Identify which cell holds the provided text, then report its [X, Y] central coordinate. 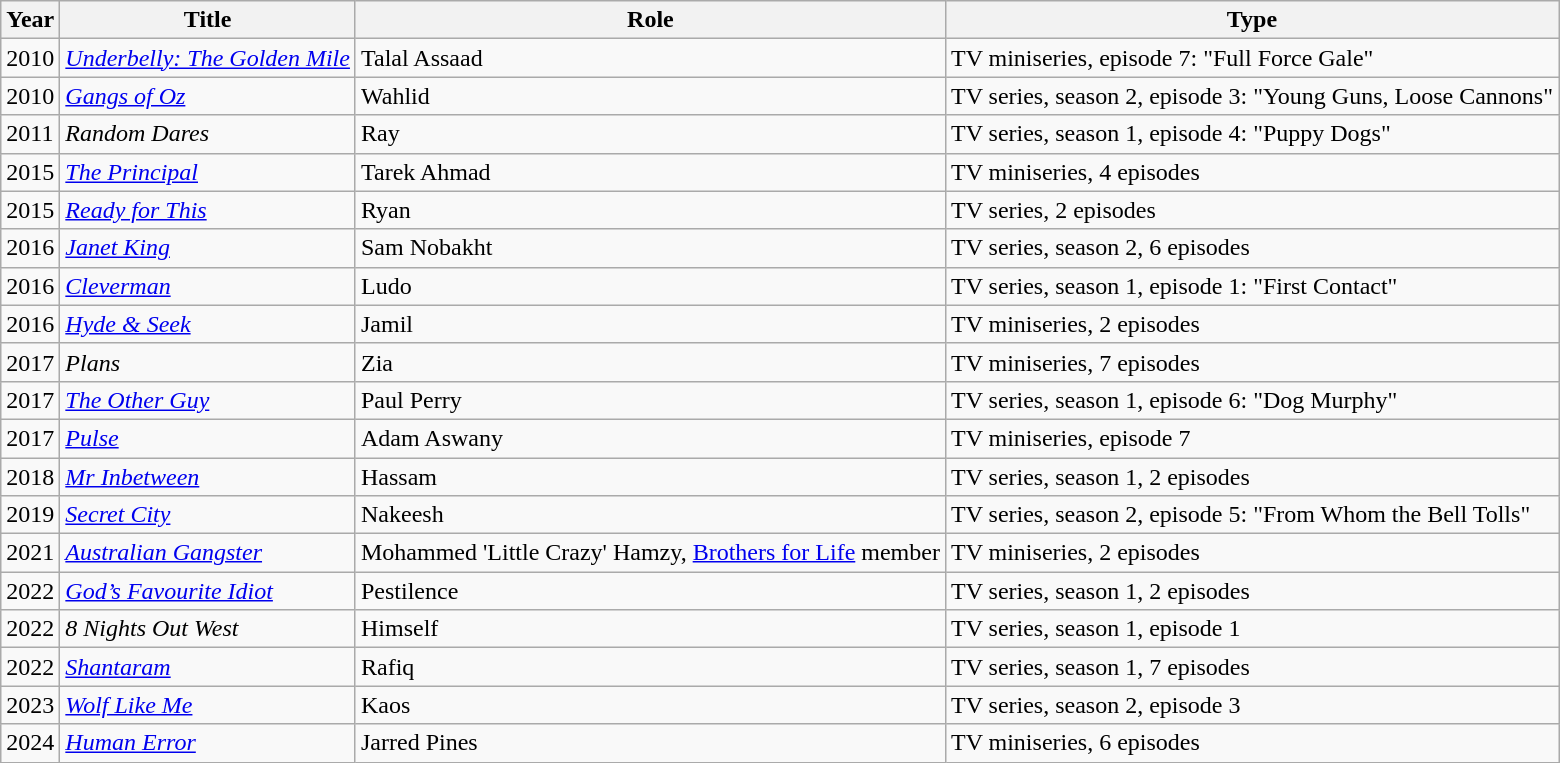
TV miniseries, episode 7 [1252, 438]
Ryan [650, 210]
Wolf Like Me [208, 705]
Underbelly: The Golden Mile [208, 58]
Title [208, 20]
TV series, season 1, episode 1: "First Contact" [1252, 286]
Tarek Ahmad [650, 172]
Pulse [208, 438]
TV series, season 2, episode 3: "Young Guns, Loose Cannons" [1252, 96]
Sam Nobakht [650, 248]
Hyde & Seek [208, 324]
Role [650, 20]
God’s Favourite Idiot [208, 591]
Pestilence [650, 591]
Australian Gangster [208, 553]
TV miniseries, 4 episodes [1252, 172]
Mohammed 'Little Crazy' Hamzy, Brothers for Life member [650, 553]
Janet King [208, 248]
Ludo [650, 286]
Paul Perry [650, 400]
TV series, season 2, episode 5: "From Whom the Bell Tolls" [1252, 515]
Kaos [650, 705]
The Other Guy [208, 400]
Secret City [208, 515]
Rafiq [650, 667]
Wahlid [650, 96]
Plans [208, 362]
TV series, season 1, episode 1 [1252, 629]
TV miniseries, episode 7: "Full Force Gale" [1252, 58]
The Principal [208, 172]
Jarred Pines [650, 743]
TV miniseries, 7 episodes [1252, 362]
Jamil [650, 324]
2019 [30, 515]
2018 [30, 477]
2024 [30, 743]
Type [1252, 20]
TV series, season 1, episode 4: "Puppy Dogs" [1252, 134]
Talal Assaad [650, 58]
8 Nights Out West [208, 629]
Mr Inbetween [208, 477]
Cleverman [208, 286]
Gangs of Oz [208, 96]
Adam Aswany [650, 438]
Random Dares [208, 134]
TV series, season 2, episode 3 [1252, 705]
Ray [650, 134]
Shantaram [208, 667]
Himself [650, 629]
Year [30, 20]
Nakeesh [650, 515]
TV series, 2 episodes [1252, 210]
Ready for This [208, 210]
2011 [30, 134]
TV miniseries, 6 episodes [1252, 743]
2021 [30, 553]
Zia [650, 362]
2023 [30, 705]
Hassam [650, 477]
TV series, season 1, 7 episodes [1252, 667]
Human Error [208, 743]
TV series, season 1, episode 6: "Dog Murphy" [1252, 400]
TV series, season 2, 6 episodes [1252, 248]
